Detect which cell encompasses the target text, then output its [X, Y] center coordinate. 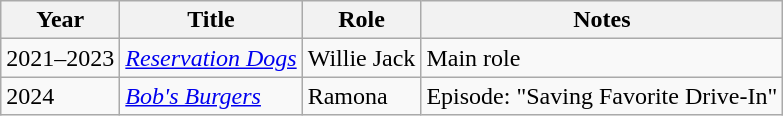
Role [362, 20]
Main role [602, 58]
2021–2023 [60, 58]
Willie Jack [362, 58]
2024 [60, 96]
Bob's Burgers [211, 96]
Reservation Dogs [211, 58]
Ramona [362, 96]
Notes [602, 20]
Episode: "Saving Favorite Drive-In" [602, 96]
Year [60, 20]
Title [211, 20]
